Detect which cell encompasses the target text, then output its (X, Y) center coordinate. 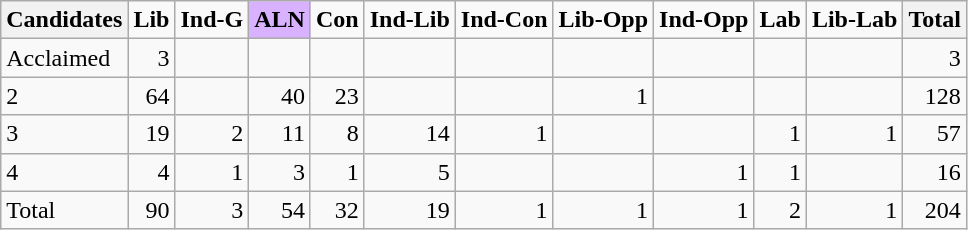
90 (152, 210)
Lib-Opp (603, 20)
ALN (280, 20)
5 (410, 172)
54 (280, 210)
Con (337, 20)
32 (337, 210)
11 (280, 134)
Lab (780, 20)
Acclaimed (64, 58)
Ind-G (212, 20)
40 (280, 96)
57 (935, 134)
23 (337, 96)
204 (935, 210)
Ind-Opp (704, 20)
Lib-Lab (854, 20)
Candidates (64, 20)
128 (935, 96)
Ind-Lib (410, 20)
8 (337, 134)
Ind-Con (504, 20)
14 (410, 134)
64 (152, 96)
16 (935, 172)
Lib (152, 20)
